Output the (X, Y) coordinate of the center of the cell containing the given text.  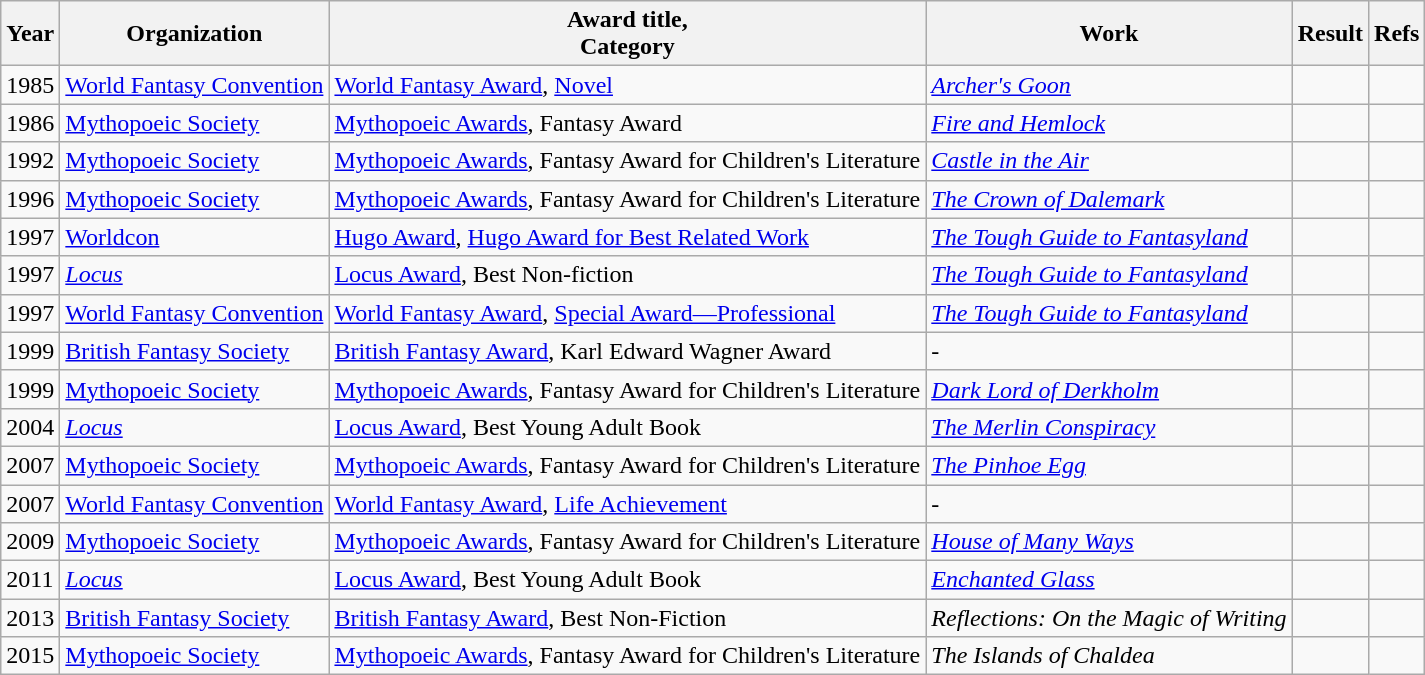
Award title,Category (628, 34)
House of Many Ways (1109, 542)
Castle in the Air (1109, 161)
2009 (30, 542)
World Fantasy Award, Life Achievement (628, 503)
British Fantasy Award, Karl Edward Wagner Award (628, 351)
Dark Lord of Derkholm (1109, 389)
2015 (30, 656)
Archer's Goon (1109, 85)
The Merlin Conspiracy (1109, 427)
Reflections: On the Magic of Writing (1109, 618)
1985 (30, 85)
2004 (30, 427)
British Fantasy Award, Best Non-Fiction (628, 618)
Work (1109, 34)
Mythopoeic Awards, Fantasy Award (628, 123)
Year (30, 34)
1996 (30, 199)
1986 (30, 123)
Organization (194, 34)
1992 (30, 161)
The Crown of Dalemark (1109, 199)
Result (1330, 34)
Fire and Hemlock (1109, 123)
2011 (30, 580)
2013 (30, 618)
World Fantasy Award, Novel (628, 85)
Locus Award, Best Non-fiction (628, 275)
Enchanted Glass (1109, 580)
World Fantasy Award, Special Award—Professional (628, 313)
The Pinhoe Egg (1109, 465)
The Islands of Chaldea (1109, 656)
Refs (1397, 34)
Worldcon (194, 237)
Hugo Award, Hugo Award for Best Related Work (628, 237)
